Pinpoint the cell where the given text exists, returning its (x, y) midpoint coordinate. 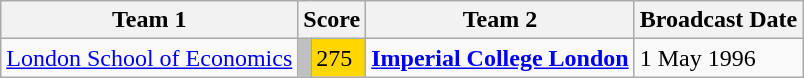
London School of Economics (150, 58)
Team 2 (500, 20)
1 May 1996 (718, 58)
Score (332, 20)
275 (338, 58)
Broadcast Date (718, 20)
Team 1 (150, 20)
Imperial College London (500, 58)
